Detect which cell encompasses the target text, then output its (X, Y) center coordinate. 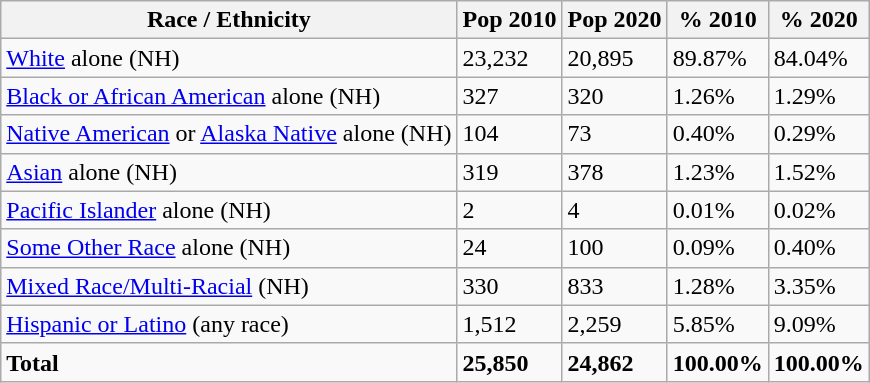
1.29% (818, 96)
378 (614, 172)
Pacific Islander alone (NH) (229, 210)
0.01% (718, 210)
2 (510, 210)
24,862 (614, 362)
Native American or Alaska Native alone (NH) (229, 134)
25,850 (510, 362)
1.28% (718, 286)
5.85% (718, 324)
327 (510, 96)
24 (510, 248)
833 (614, 286)
3.35% (818, 286)
Hispanic or Latino (any race) (229, 324)
73 (614, 134)
0.09% (718, 248)
89.87% (718, 58)
23,232 (510, 58)
1.26% (718, 96)
320 (614, 96)
Total (229, 362)
White alone (NH) (229, 58)
Asian alone (NH) (229, 172)
0.29% (818, 134)
100 (614, 248)
1.23% (718, 172)
104 (510, 134)
Mixed Race/Multi-Racial (NH) (229, 286)
Black or African American alone (NH) (229, 96)
319 (510, 172)
Pop 2020 (614, 20)
% 2010 (718, 20)
330 (510, 286)
84.04% (818, 58)
9.09% (818, 324)
1,512 (510, 324)
% 2020 (818, 20)
Race / Ethnicity (229, 20)
4 (614, 210)
1.52% (818, 172)
2,259 (614, 324)
0.02% (818, 210)
20,895 (614, 58)
Some Other Race alone (NH) (229, 248)
Pop 2010 (510, 20)
